Find where the given text appears and provide that cell's center as (X, Y) coordinate. 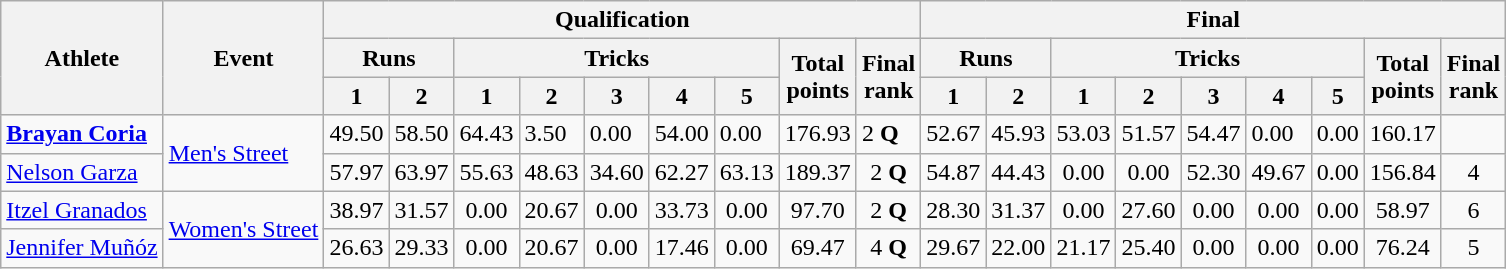
176.93 (818, 134)
29.67 (954, 248)
62.27 (682, 172)
54.47 (1214, 134)
27.60 (1148, 210)
54.87 (954, 172)
Nelson Garza (82, 172)
29.33 (422, 248)
51.57 (1148, 134)
156.84 (1402, 172)
17.46 (682, 248)
Qualification (622, 20)
160.17 (1402, 134)
Brayan Coria (82, 134)
52.30 (1214, 172)
54.00 (682, 134)
58.97 (1402, 210)
64.43 (486, 134)
63.97 (422, 172)
26.63 (356, 248)
Athlete (82, 58)
189.37 (818, 172)
69.47 (818, 248)
38.97 (356, 210)
3.50 (552, 134)
57.97 (356, 172)
Women's Street (244, 229)
Jennifer Muñóz (82, 248)
4 Q (888, 248)
25.40 (1148, 248)
48.63 (552, 172)
Event (244, 58)
63.13 (746, 172)
28.30 (954, 210)
45.93 (1018, 134)
6 (1473, 210)
76.24 (1402, 248)
Men's Street (244, 153)
44.43 (1018, 172)
33.73 (682, 210)
31.37 (1018, 210)
49.50 (356, 134)
31.57 (422, 210)
58.50 (422, 134)
Itzel Granados (82, 210)
21.17 (1084, 248)
55.63 (486, 172)
49.67 (1278, 172)
34.60 (616, 172)
22.00 (1018, 248)
52.67 (954, 134)
53.03 (1084, 134)
97.70 (818, 210)
Final (1214, 20)
